From the cell containing the given text, extract its center point as (X, Y) coordinate. 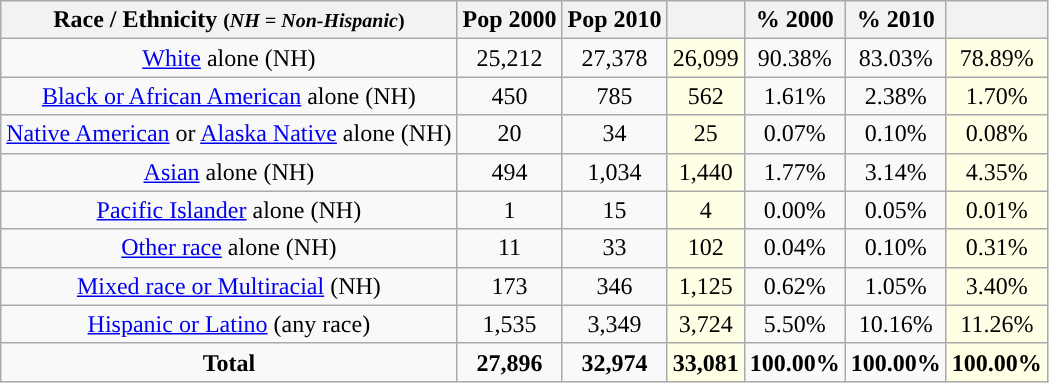
Pop 2000 (510, 20)
0.00% (794, 210)
Pop 2010 (614, 20)
27,378 (614, 58)
25 (706, 134)
0.04% (794, 248)
1,034 (614, 172)
32,974 (614, 362)
2.38% (896, 96)
Asian alone (NH) (229, 172)
Total (229, 362)
450 (510, 96)
20 (510, 134)
4.35% (996, 172)
0.07% (794, 134)
11 (510, 248)
3.14% (896, 172)
494 (510, 172)
Pacific Islander alone (NH) (229, 210)
33,081 (706, 362)
0.05% (896, 210)
Race / Ethnicity (NH = Non-Hispanic) (229, 20)
5.50% (794, 324)
90.38% (794, 58)
1,440 (706, 172)
102 (706, 248)
1.05% (896, 286)
346 (614, 286)
0.01% (996, 210)
Hispanic or Latino (any race) (229, 324)
83.03% (896, 58)
Black or African American alone (NH) (229, 96)
78.89% (996, 58)
785 (614, 96)
0.62% (794, 286)
11.26% (996, 324)
15 (614, 210)
34 (614, 134)
1.77% (794, 172)
% 2010 (896, 20)
33 (614, 248)
0.31% (996, 248)
0.08% (996, 134)
3,724 (706, 324)
173 (510, 286)
Native American or Alaska Native alone (NH) (229, 134)
% 2000 (794, 20)
Other race alone (NH) (229, 248)
1.61% (794, 96)
4 (706, 210)
3.40% (996, 286)
White alone (NH) (229, 58)
1,125 (706, 286)
1 (510, 210)
1,535 (510, 324)
Mixed race or Multiracial (NH) (229, 286)
3,349 (614, 324)
26,099 (706, 58)
1.70% (996, 96)
562 (706, 96)
27,896 (510, 362)
10.16% (896, 324)
25,212 (510, 58)
